Find where the given text appears and provide that cell's center as [x, y] coordinate. 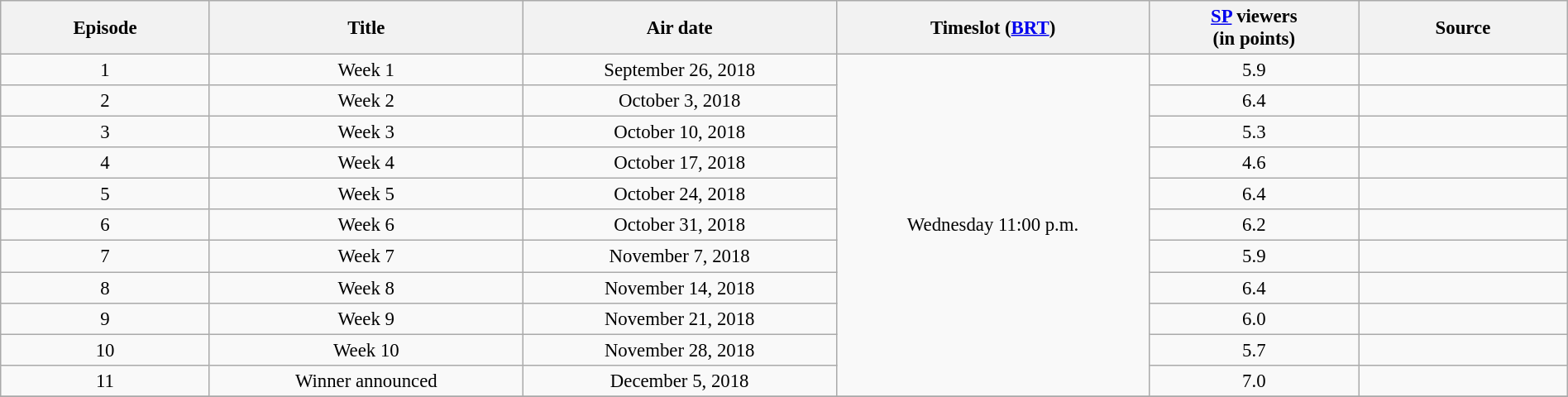
October 17, 2018 [680, 163]
11 [106, 380]
4 [106, 163]
Timeslot (BRT) [992, 28]
8 [106, 288]
Week 7 [366, 256]
Week 1 [366, 70]
2 [106, 101]
3 [106, 132]
5 [106, 194]
Week 2 [366, 101]
Week 3 [366, 132]
Week 8 [366, 288]
Week 4 [366, 163]
November 21, 2018 [680, 318]
Week 6 [366, 226]
October 10, 2018 [680, 132]
November 14, 2018 [680, 288]
6.0 [1254, 318]
Week 5 [366, 194]
Week 10 [366, 350]
5.7 [1254, 350]
9 [106, 318]
Title [366, 28]
December 5, 2018 [680, 380]
1 [106, 70]
October 31, 2018 [680, 226]
October 3, 2018 [680, 101]
Episode [106, 28]
7 [106, 256]
4.6 [1254, 163]
6 [106, 226]
Week 9 [366, 318]
October 24, 2018 [680, 194]
November 28, 2018 [680, 350]
Air date [680, 28]
7.0 [1254, 380]
Winner announced [366, 380]
November 7, 2018 [680, 256]
September 26, 2018 [680, 70]
SP viewers(in points) [1254, 28]
5.3 [1254, 132]
Source [1464, 28]
10 [106, 350]
Wednesday 11:00 p.m. [992, 226]
6.2 [1254, 226]
